From the cell containing the given text, extract its center point as (X, Y) coordinate. 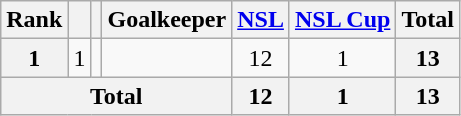
Rank (34, 20)
NSL Cup (342, 20)
Goalkeeper (167, 20)
NSL (261, 20)
